Extract the [x, y] coordinate from the center of the cell holding the provided text.  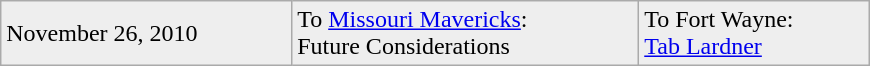
To Fort Wayne: Tab Lardner [754, 34]
To Missouri Mavericks: Future Considerations [466, 34]
November 26, 2010 [146, 34]
